Provide the (X, Y) coordinate of the cell's center where the given text is located.  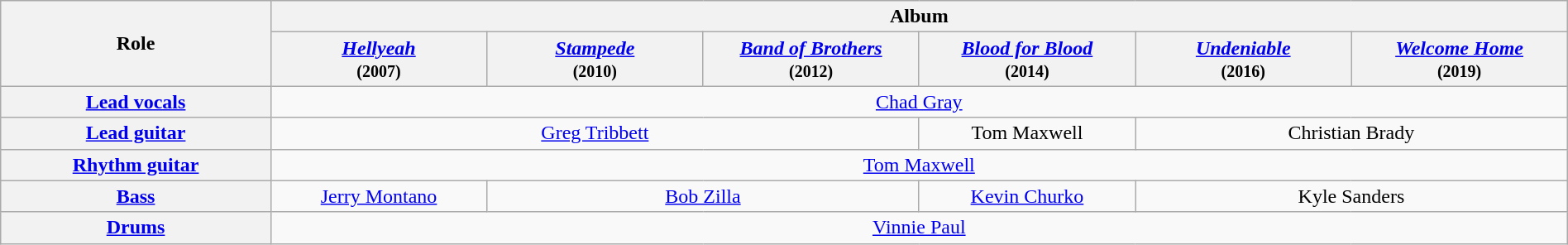
Blood for Blood(2014) (1027, 60)
Welcome Home(2019) (1459, 60)
Vinnie Paul (919, 228)
Greg Tribbett (595, 133)
Role (136, 43)
Lead guitar (136, 133)
Album (919, 17)
Stampede(2010) (595, 60)
Lead vocals (136, 102)
Hellyeah(2007) (379, 60)
Bob Zilla (703, 196)
Kyle Sanders (1351, 196)
Rhythm guitar (136, 165)
Christian Brady (1351, 133)
Undeniable(2016) (1244, 60)
Band of Brothers(2012) (810, 60)
Bass (136, 196)
Jerry Montano (379, 196)
Chad Gray (919, 102)
Drums (136, 228)
Kevin Churko (1027, 196)
